From the cell containing the given text, extract its center point as [x, y] coordinate. 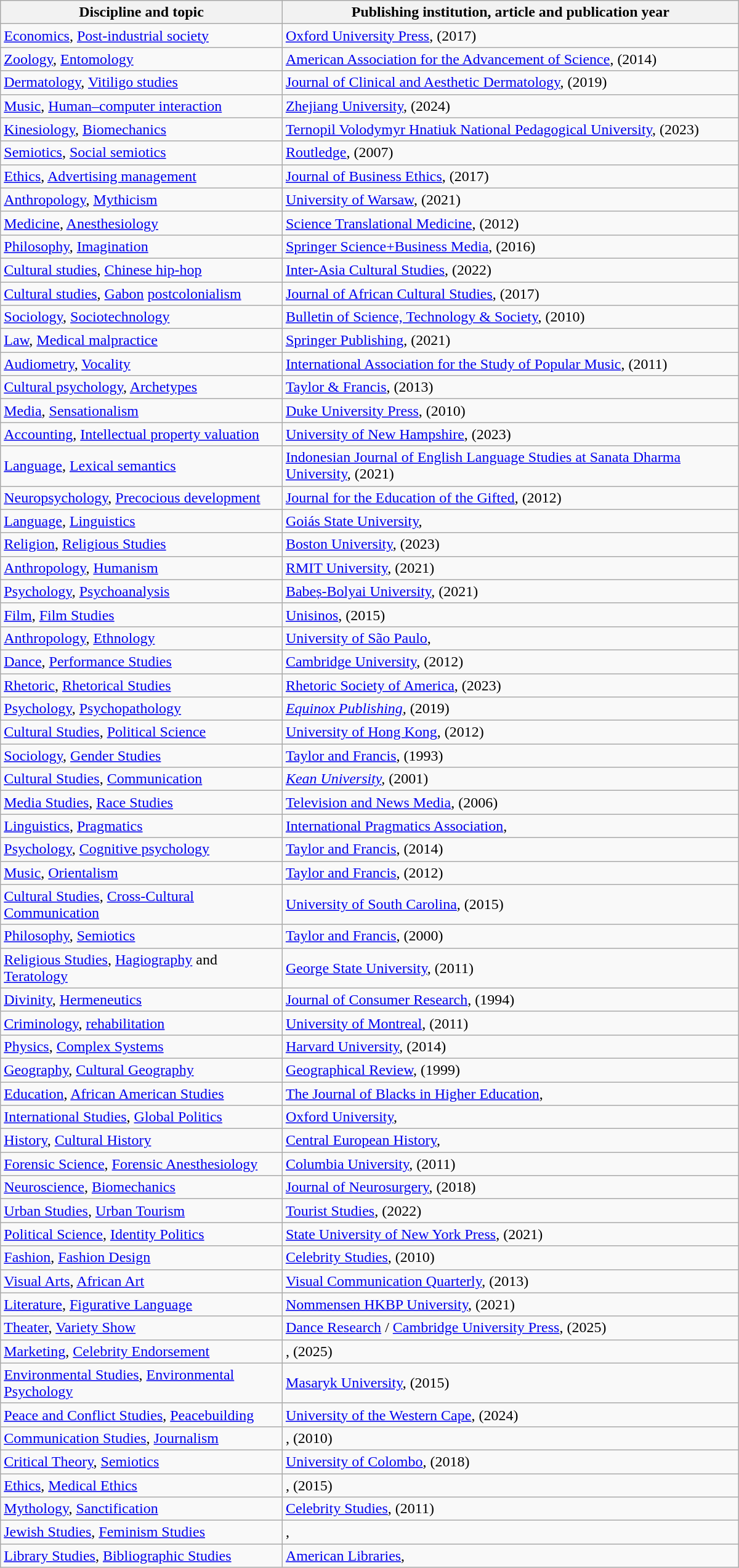
Ethics, Medical Ethics [142, 1485]
Oxford University Press, (2017) [510, 36]
Anthropology, Humanism [142, 568]
Journal for the Education of the Gifted, (2012) [510, 498]
Cultural Studies, Cross-Cultural Communication [142, 904]
Visual Arts, African Art [142, 1281]
Kean University, (2001) [510, 779]
Accounting, Intellectual property valuation [142, 434]
Philosophy, Imagination [142, 246]
Anthropology, Ethnology [142, 638]
Television and News Media, (2006) [510, 802]
Inter-Asia Cultural Studies, (2022) [510, 270]
Mythology, Sanctification [142, 1509]
Fashion, Fashion Design [142, 1258]
Education, African American Studies [142, 1093]
Journal of African Cultural Studies, (2017) [510, 294]
Marketing, Celebrity Endorsement [142, 1351]
Theater, Variety Show [142, 1328]
Discipline and topic [142, 12]
Babeș-Bolyai University, (2021) [510, 591]
Psychology, Psychoanalysis [142, 591]
Semiotics, Social semiotics [142, 153]
Media, Sensationalism [142, 411]
, (2010) [510, 1438]
International Studies, Global Politics [142, 1117]
Dance Research / Cambridge University Press, (2025) [510, 1328]
RMIT University, (2021) [510, 568]
Zoology, Entomology [142, 59]
University of Montreal, (2011) [510, 1023]
Library Studies, Bibliographic Studies [142, 1556]
Divinity, Hermeneutics [142, 1000]
Kinesiology, Biomechanics [142, 129]
Music, Orientalism [142, 873]
Journal of Clinical and Aesthetic Dermatology, (2019) [510, 83]
Cambridge University, (2012) [510, 661]
Springer Science+Business Media, (2016) [510, 246]
Cultural Studies, Communication [142, 779]
Cultural psychology, Archetypes [142, 387]
The Journal of Blacks in Higher Education, [510, 1093]
Taylor and Francis, (2012) [510, 873]
University of the Western Cape, (2024) [510, 1415]
Science Translational Medicine, (2012) [510, 223]
Bulletin of Science, Technology & Society, (2010) [510, 317]
History, Cultural History [142, 1141]
George State University, (2011) [510, 968]
Criminology, rehabilitation [142, 1023]
Springer Publishing, (2021) [510, 341]
University of South Carolina, (2015) [510, 904]
, [510, 1532]
Dance, Performance Studies [142, 661]
University of Colombo, (2018) [510, 1461]
Taylor and Francis, (1993) [510, 756]
Cultural Studies, Political Science [142, 732]
Forensic Science, Forensic Anesthesiology [142, 1164]
Religion, Religious Studies [142, 544]
Medicine, Anesthesiology [142, 223]
Peace and Conflict Studies, Peacebuilding [142, 1415]
Law, Medical malpractice [142, 341]
Ternopil Volodymyr Hnatiuk National Pedagogical University, (2023) [510, 129]
Geographical Review, (1999) [510, 1070]
Psychology, Cognitive psychology [142, 849]
Urban Studies, Urban Tourism [142, 1211]
Harvard University, (2014) [510, 1046]
Boston University, (2023) [510, 544]
Neuroscience, Biomechanics [142, 1187]
Visual Communication Quarterly, (2013) [510, 1281]
Rhetoric, Rhetorical Studies [142, 685]
Geography, Cultural Geography [142, 1070]
Taylor & Francis, (2013) [510, 387]
Philosophy, Semiotics [142, 936]
University of São Paulo, [510, 638]
International Association for the Study of Popular Music, (2011) [510, 364]
Duke University Press, (2010) [510, 411]
Taylor and Francis, (2000) [510, 936]
Ethics, Advertising management [142, 176]
Literature, Figurative Language [142, 1304]
American Association for the Advancement of Science, (2014) [510, 59]
Celebrity Studies, (2011) [510, 1509]
Columbia University, (2011) [510, 1164]
Journal of Neurosurgery, (2018) [510, 1187]
International Pragmatics Association, [510, 826]
Tourist Studies, (2022) [510, 1211]
Economics, Post-industrial society [142, 36]
Neuropsychology, Precocious development [142, 498]
Masaryk University, (2015) [510, 1383]
Routledge, (2007) [510, 153]
Celebrity Studies, (2010) [510, 1258]
Audiometry, Vocality [142, 364]
Central European History, [510, 1141]
Environmental Studies, Environmental Psychology [142, 1383]
Oxford University, [510, 1117]
Cultural studies, Chinese hip-hop [142, 270]
Anthropology, Mythicism [142, 200]
University of New Hampshire, (2023) [510, 434]
Goiás State University, [510, 521]
Journal of Business Ethics, (2017) [510, 176]
Jewish Studies, Feminism Studies [142, 1532]
Media Studies, Race Studies [142, 802]
University of Warsaw, (2021) [510, 200]
Film, Film Studies [142, 615]
Journal of Consumer Research, (1994) [510, 1000]
, (2025) [510, 1351]
Unisinos, (2015) [510, 615]
Language, Linguistics [142, 521]
Rhetoric Society of America, (2023) [510, 685]
Sociology, Gender Studies [142, 756]
Music, Human–computer interaction [142, 106]
Physics, Complex Systems [142, 1046]
Linguistics, Pragmatics [142, 826]
Equinox Publishing, (2019) [510, 709]
University of Hong Kong, (2012) [510, 732]
Psychology, Psychopathology [142, 709]
Communication Studies, Journalism [142, 1438]
State University of New York Press, (2021) [510, 1234]
Nommensen HKBP University, (2021) [510, 1304]
Political Science, Identity Politics [142, 1234]
Zhejiang University, (2024) [510, 106]
Religious Studies, Hagiography and Teratology [142, 968]
American Libraries, [510, 1556]
Language, Lexical semantics [142, 466]
Cultural studies, Gabon postcolonialism [142, 294]
, (2015) [510, 1485]
Taylor and Francis, (2014) [510, 849]
Sociology, Sociotechnology [142, 317]
Dermatology, Vitiligo studies [142, 83]
Indonesian Journal of English Language Studies at Sanata Dharma University, (2021) [510, 466]
Publishing institution, article and publication year [510, 12]
Critical Theory, Semiotics [142, 1461]
